Provide the (x, y) coordinate of the cell's center where the given text is located.  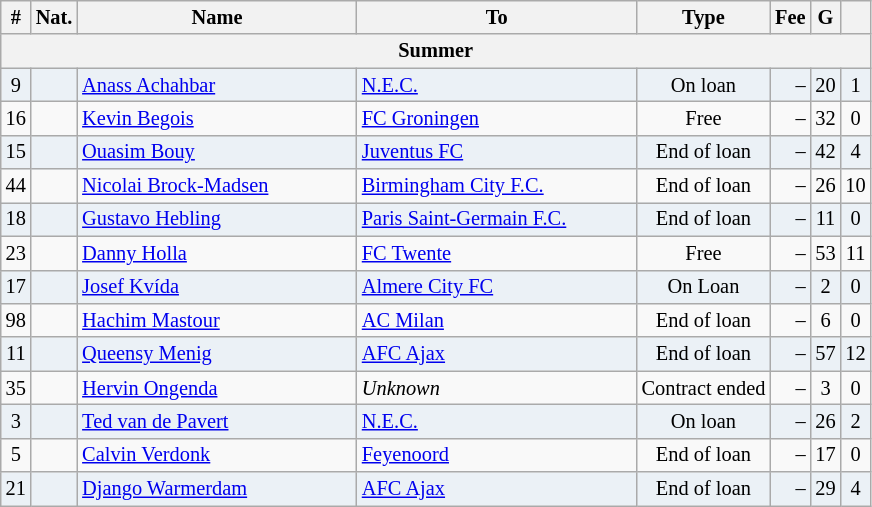
Unknown (497, 388)
16 (16, 118)
53 (825, 253)
Kevin Begois (217, 118)
35 (16, 388)
57 (825, 354)
FC Twente (497, 253)
Fee (790, 17)
FC Groningen (497, 118)
Josef Kvída (217, 287)
9 (16, 85)
42 (825, 152)
Calvin Verdonk (217, 455)
Ted van de Pavert (217, 421)
98 (16, 320)
Hervin Ongenda (217, 388)
Hachim Mastour (217, 320)
Queensy Menig (217, 354)
44 (16, 186)
6 (825, 320)
21 (16, 489)
Summer (436, 51)
5 (16, 455)
18 (16, 219)
G (825, 17)
20 (825, 85)
Juventus FC (497, 152)
Paris Saint-Germain F.C. (497, 219)
29 (825, 489)
Almere City FC (497, 287)
Django Warmerdam (217, 489)
Birmingham City F.C. (497, 186)
# (16, 17)
Name (217, 17)
Nicolai Brock-Madsen (217, 186)
1 (856, 85)
32 (825, 118)
Gustavo Hebling (217, 219)
Type (704, 17)
Feyenoord (497, 455)
10 (856, 186)
23 (16, 253)
To (497, 17)
12 (856, 354)
On Loan (704, 287)
15 (16, 152)
Danny Holla (217, 253)
Ouasim Bouy (217, 152)
Nat. (54, 17)
AC Milan (497, 320)
Contract ended (704, 388)
Anass Achahbar (217, 85)
